From the cell containing the given text, extract its center point as (X, Y) coordinate. 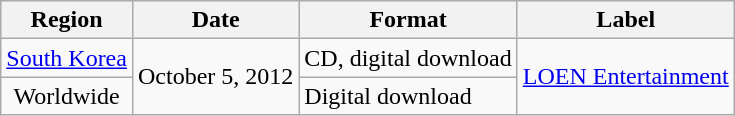
Date (215, 20)
LOEN Entertainment (626, 77)
Worldwide (67, 96)
Label (626, 20)
October 5, 2012 (215, 77)
Region (67, 20)
CD, digital download (408, 58)
Format (408, 20)
South Korea (67, 58)
Digital download (408, 96)
